Output the (X, Y) coordinate of the center of the cell containing the given text.  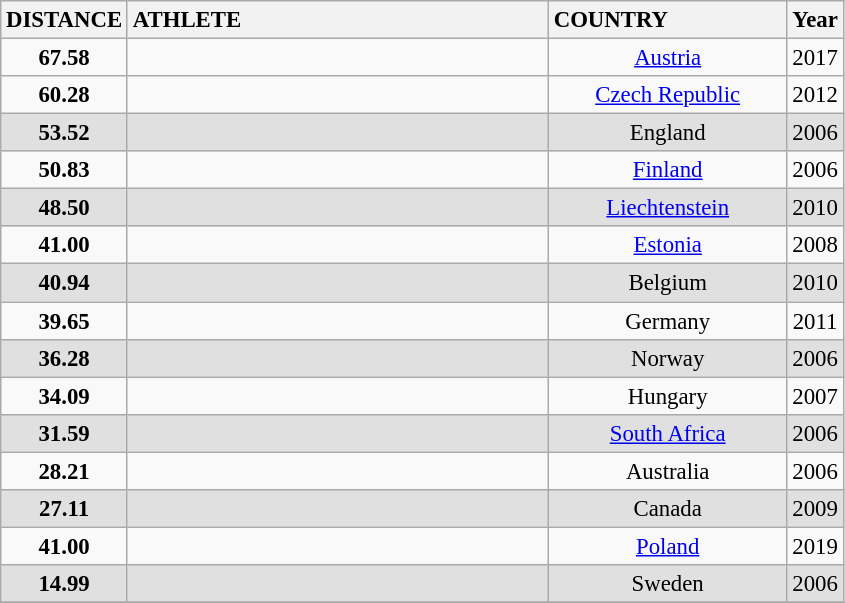
40.94 (64, 283)
Liechtenstein (668, 208)
ATHLETE (338, 20)
14.99 (64, 584)
39.65 (64, 321)
Germany (668, 321)
South Africa (668, 433)
2007 (815, 396)
Sweden (668, 584)
Austria (668, 58)
36.28 (64, 358)
28.21 (64, 471)
Australia (668, 471)
31.59 (64, 433)
COUNTRY (668, 20)
2008 (815, 245)
2012 (815, 95)
Norway (668, 358)
Estonia (668, 245)
34.09 (64, 396)
Belgium (668, 283)
Hungary (668, 396)
2019 (815, 546)
67.58 (64, 58)
48.50 (64, 208)
2011 (815, 321)
2017 (815, 58)
England (668, 133)
Finland (668, 170)
27.11 (64, 509)
DISTANCE (64, 20)
60.28 (64, 95)
Poland (668, 546)
2009 (815, 509)
53.52 (64, 133)
50.83 (64, 170)
Canada (668, 509)
Czech Republic (668, 95)
Year (815, 20)
